Scan for the cell matching the given text and deliver its [x, y] coordinate at center. 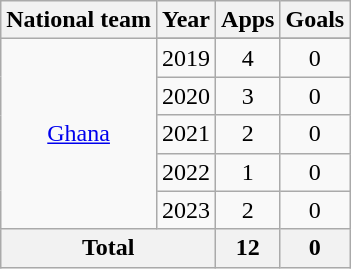
Apps [248, 20]
2023 [186, 210]
Total [108, 248]
1 [248, 172]
12 [248, 248]
2019 [186, 58]
2022 [186, 172]
2021 [186, 134]
Goals [315, 20]
4 [248, 58]
National team [79, 20]
2020 [186, 96]
Year [186, 20]
Ghana [79, 134]
3 [248, 96]
